Provide the (x, y) coordinate of the cell's center where the given text is located.  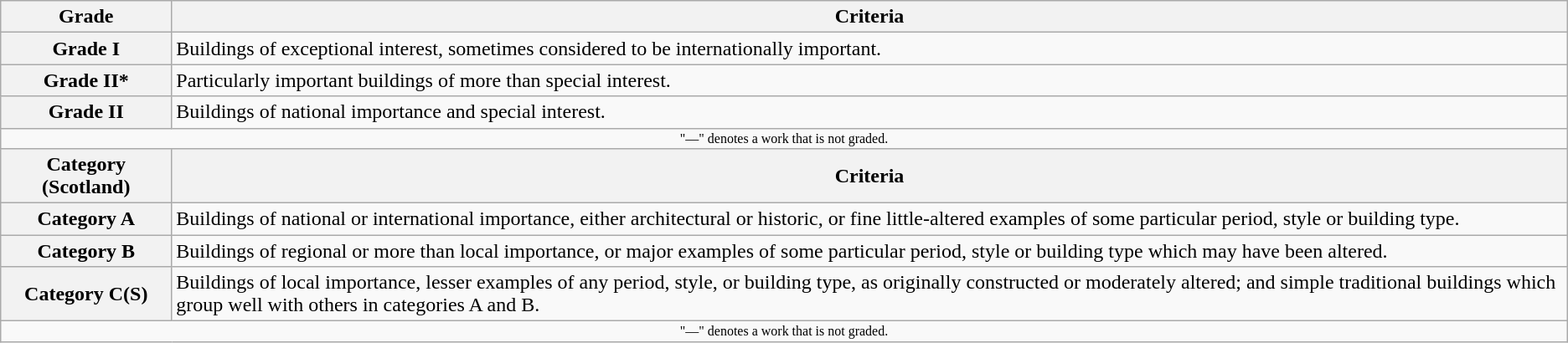
Grade I (86, 49)
Buildings of regional or more than local importance, or major examples of some particular period, style or building type which may have been altered. (869, 250)
Category (Scotland) (86, 176)
Category A (86, 218)
Category C(S) (86, 294)
Grade (86, 17)
Grade II* (86, 80)
Grade II (86, 112)
Particularly important buildings of more than special interest. (869, 80)
Buildings of exceptional interest, sometimes considered to be internationally important. (869, 49)
Category B (86, 250)
Buildings of national importance and special interest. (869, 112)
